Determine the [X, Y] coordinate at the center of the cell enclosing the given text.  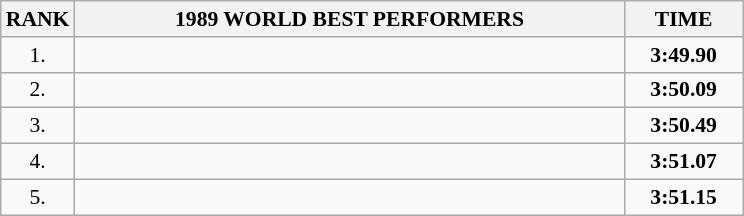
TIME [684, 19]
3:51.07 [684, 162]
1. [38, 55]
3. [38, 126]
3:50.09 [684, 90]
1989 WORLD BEST PERFORMERS [349, 19]
5. [38, 197]
3:50.49 [684, 126]
4. [38, 162]
3:49.90 [684, 55]
3:51.15 [684, 197]
RANK [38, 19]
2. [38, 90]
